For the text-containing cell, return its midpoint in (X, Y) coordinate format. 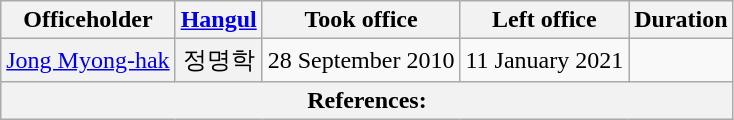
Duration (681, 20)
28 September 2010 (361, 60)
정명학 (218, 60)
Officeholder (88, 20)
References: (367, 100)
Jong Myong-hak (88, 60)
11 January 2021 (544, 60)
Took office (361, 20)
Left office (544, 20)
Hangul (218, 20)
